Capture the cell that displays the provided text and extract its [X, Y] central coordinate. 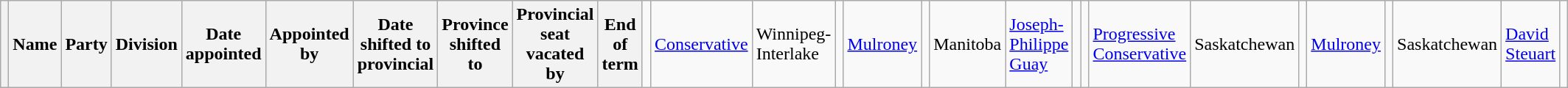
Progressive Conservative [1140, 44]
End of term [620, 44]
Party [86, 44]
Appointed by [310, 44]
Province shifted to [475, 44]
Date shifted to provincial [395, 44]
Winnipeg-Interlake [793, 44]
Joseph-Philippe Guay [1039, 44]
David Steuart [1530, 44]
Name [35, 44]
Division [146, 44]
Manitoba [967, 44]
Date appointed [223, 44]
Conservative [701, 44]
Provincial seat vacated by [555, 44]
